Search for the cell housing the specified text and yield its [x, y] center coordinate. 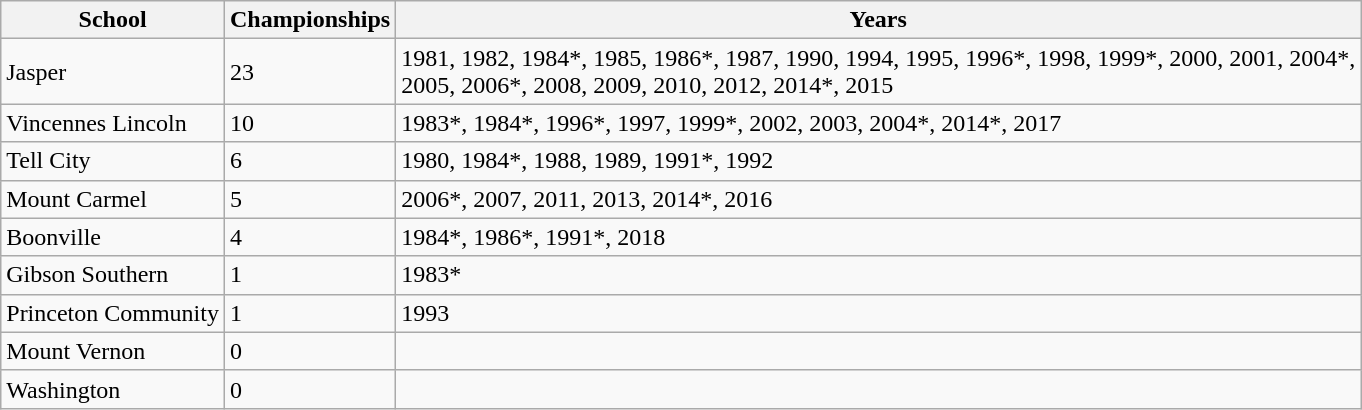
Mount Vernon [113, 351]
Gibson Southern [113, 275]
Boonville [113, 237]
Washington [113, 389]
2006*, 2007, 2011, 2013, 2014*, 2016 [878, 199]
1980, 1984*, 1988, 1989, 1991*, 1992 [878, 161]
5 [310, 199]
1993 [878, 313]
1983* [878, 275]
10 [310, 123]
1984*, 1986*, 1991*, 2018 [878, 237]
1981, 1982, 1984*, 1985, 1986*, 1987, 1990, 1994, 1995, 1996*, 1998, 1999*, 2000, 2001, 2004*,2005, 2006*, 2008, 2009, 2010, 2012, 2014*, 2015 [878, 72]
6 [310, 161]
23 [310, 72]
Tell City [113, 161]
4 [310, 237]
Princeton Community [113, 313]
Championships [310, 20]
Jasper [113, 72]
School [113, 20]
Vincennes Lincoln [113, 123]
1983*, 1984*, 1996*, 1997, 1999*, 2002, 2003, 2004*, 2014*, 2017 [878, 123]
Years [878, 20]
Mount Carmel [113, 199]
